Scan for the cell matching the given text and deliver its (X, Y) coordinate at center. 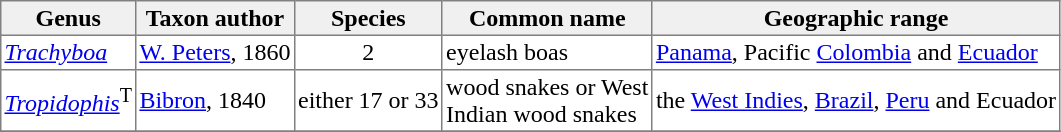
Trachyboa (68, 52)
Genus (68, 18)
eyelash boas (547, 52)
the West Indies, Brazil, Peru and Ecuador (856, 101)
TropidophisT (68, 101)
either 17 or 33 (368, 101)
Panama, Pacific Colombia and Ecuador (856, 52)
2 (368, 52)
W. Peters, 1860 (216, 52)
Geographic range (856, 18)
wood snakes or WestIndian wood snakes (547, 101)
Taxon author (216, 18)
Common name (547, 18)
Species (368, 18)
Bibron, 1840 (216, 101)
